Find where the given text appears and provide that cell's center as (x, y) coordinate. 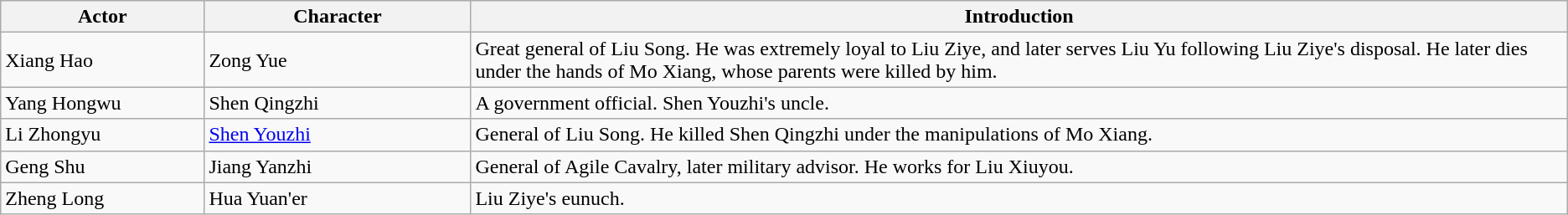
Actor (102, 17)
Zong Yue (338, 60)
Shen Youzhi (338, 135)
Li Zhongyu (102, 135)
Hua Yuan'er (338, 198)
Jiang Yanzhi (338, 166)
Liu Ziye's eunuch. (1019, 198)
Character (338, 17)
A government official. Shen Youzhi's uncle. (1019, 103)
General of Agile Cavalry, later military advisor. He works for Liu Xiuyou. (1019, 166)
Yang Hongwu (102, 103)
Introduction (1019, 17)
Geng Shu (102, 166)
Shen Qingzhi (338, 103)
Zheng Long (102, 198)
General of Liu Song. He killed Shen Qingzhi under the manipulations of Mo Xiang. (1019, 135)
Xiang Hao (102, 60)
